Detect which cell encompasses the target text, then output its (x, y) center coordinate. 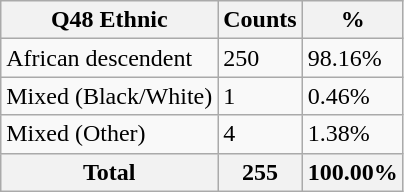
African descendent (110, 58)
1 (260, 96)
Mixed (Other) (110, 134)
Q48 Ethnic (110, 20)
98.16% (352, 58)
% (352, 20)
4 (260, 134)
0.46% (352, 96)
Total (110, 172)
Counts (260, 20)
1.38% (352, 134)
250 (260, 58)
Mixed (Black/White) (110, 96)
100.00% (352, 172)
255 (260, 172)
